Search for the cell housing the specified text and yield its (X, Y) center coordinate. 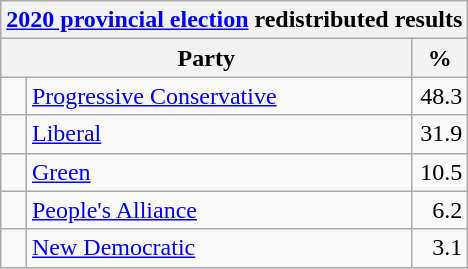
% (440, 58)
Progressive Conservative (218, 96)
48.3 (440, 96)
New Democratic (218, 248)
Green (218, 172)
6.2 (440, 210)
People's Alliance (218, 210)
10.5 (440, 172)
2020 provincial election redistributed results (234, 20)
31.9 (440, 134)
3.1 (440, 248)
Liberal (218, 134)
Party (206, 58)
